Search for the cell housing the specified text and yield its (X, Y) center coordinate. 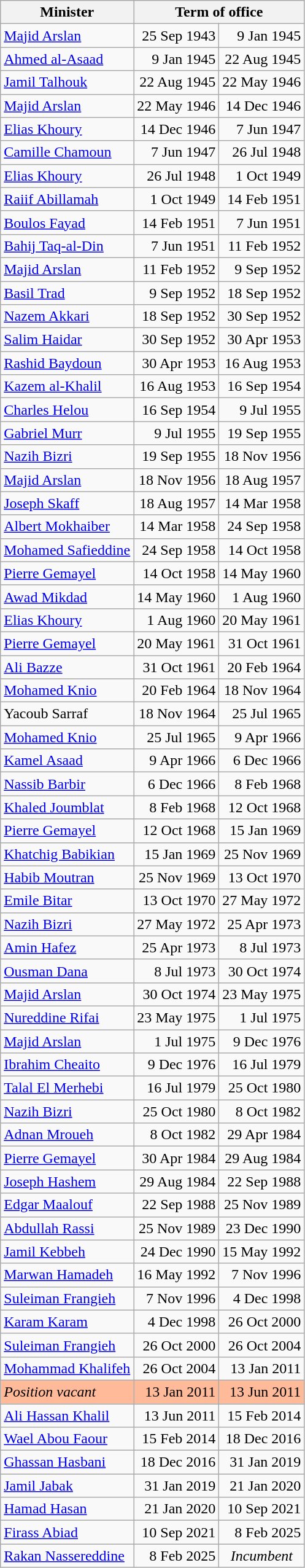
Term of office (219, 12)
Jamil Jabak (68, 1486)
Jamil Kebbeh (68, 1252)
Mohammad Khalifeh (68, 1368)
Jamil Talhouk (68, 82)
Minister (68, 12)
Boulos Fayad (68, 222)
Habib Moutran (68, 877)
Joseph Skaff (68, 503)
Abdullah Rassi (68, 1228)
30 Apr 1984 (177, 1158)
Marwan Hamadeh (68, 1275)
Charles Helou (68, 410)
16 May 1992 (177, 1275)
Wael Abou Faour (68, 1439)
Gabriel Murr (68, 433)
Nassib Barbir (68, 784)
Ahmed al-Asaad (68, 59)
15 May 1992 (261, 1252)
Position vacant (68, 1392)
23 Dec 1990 (261, 1228)
Edgar Maalouf (68, 1205)
Kazem al-Khalil (68, 386)
Amin Hafez (68, 947)
Adnan Mroueh (68, 1135)
Salim Haidar (68, 340)
Ghassan Hasbani (68, 1462)
Nureddine Rifai (68, 1017)
Bahij Taq-al-Din (68, 246)
Kamel Asaad (68, 761)
Rashid Baydoun (68, 363)
Yacoub Sarraf (68, 714)
Mohamed Safieddine (68, 550)
Albert Mokhaiber (68, 527)
Karam Karam (68, 1322)
Rakan Nassereddine (68, 1556)
Hamad Hasan (68, 1509)
Ali Bazze (68, 667)
29 Apr 1984 (261, 1135)
Incumbent (261, 1556)
Ali Hassan Khalil (68, 1415)
24 Dec 1990 (177, 1252)
25 Sep 1943 (177, 36)
Nazem Akkari (68, 316)
Camille Chamoun (68, 152)
Khaled Joumblat (68, 807)
Khatchig Babikian (68, 854)
Emile Bitar (68, 901)
Raiif Abillamah (68, 199)
Ibrahim Cheaito (68, 1065)
Talal El Merhebi (68, 1088)
Basil Trad (68, 293)
Joseph Hashem (68, 1182)
Awad Mikdad (68, 597)
Ousman Dana (68, 971)
Firass Abiad (68, 1532)
